For the text-containing cell, return its midpoint in (X, Y) coordinate format. 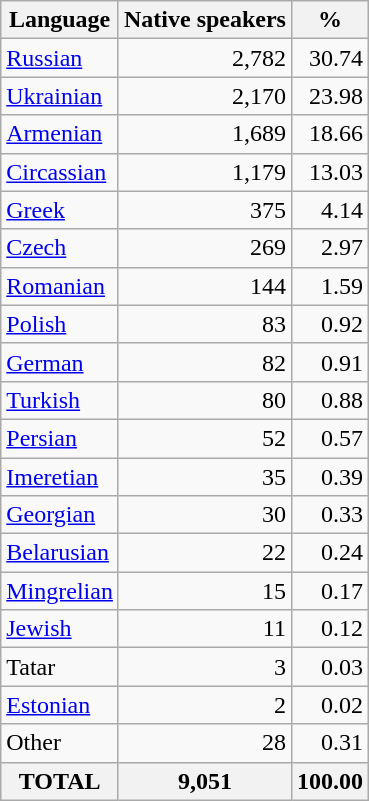
80 (204, 400)
100.00 (330, 781)
23.98 (330, 96)
Tatar (60, 667)
83 (204, 324)
Mingrelian (60, 591)
0.91 (330, 362)
Estonian (60, 705)
2,170 (204, 96)
52 (204, 438)
1,689 (204, 134)
2.97 (330, 248)
Georgian (60, 515)
0.12 (330, 629)
11 (204, 629)
1.59 (330, 286)
0.39 (330, 477)
Turkish (60, 400)
Polish (60, 324)
2,782 (204, 58)
35 (204, 477)
Persian (60, 438)
Romanian (60, 286)
13.03 (330, 172)
Jewish (60, 629)
0.31 (330, 743)
269 (204, 248)
22 (204, 553)
Native speakers (204, 20)
Imeretian (60, 477)
375 (204, 210)
Russian (60, 58)
82 (204, 362)
15 (204, 591)
30.74 (330, 58)
Other (60, 743)
0.92 (330, 324)
1,179 (204, 172)
TOTAL (60, 781)
18.66 (330, 134)
0.17 (330, 591)
% (330, 20)
0.57 (330, 438)
Armenian (60, 134)
Czech (60, 248)
0.03 (330, 667)
2 (204, 705)
0.33 (330, 515)
Greek (60, 210)
0.24 (330, 553)
30 (204, 515)
Circassian (60, 172)
Language (60, 20)
Belarusian (60, 553)
Ukrainian (60, 96)
3 (204, 667)
144 (204, 286)
28 (204, 743)
0.88 (330, 400)
9,051 (204, 781)
0.02 (330, 705)
4.14 (330, 210)
German (60, 362)
